Return the [X, Y] coordinate for the center point of the cell that contains the specified text.  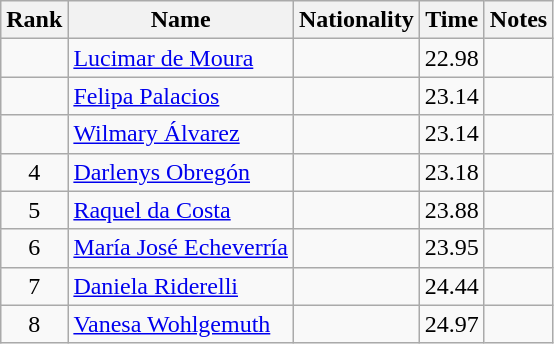
Lucimar de Moura [181, 58]
Name [181, 20]
7 [34, 286]
23.95 [452, 248]
Time [452, 20]
Rank [34, 20]
Vanesa Wohlgemuth [181, 324]
Raquel da Costa [181, 210]
4 [34, 172]
5 [34, 210]
23.88 [452, 210]
Nationality [356, 20]
8 [34, 324]
Felipa Palacios [181, 96]
24.97 [452, 324]
6 [34, 248]
22.98 [452, 58]
Darlenys Obregón [181, 172]
Daniela Riderelli [181, 286]
Wilmary Álvarez [181, 134]
Notes [518, 20]
María José Echeverría [181, 248]
24.44 [452, 286]
23.18 [452, 172]
